Provide the [x, y] coordinate of the cell's center where the given text is located.  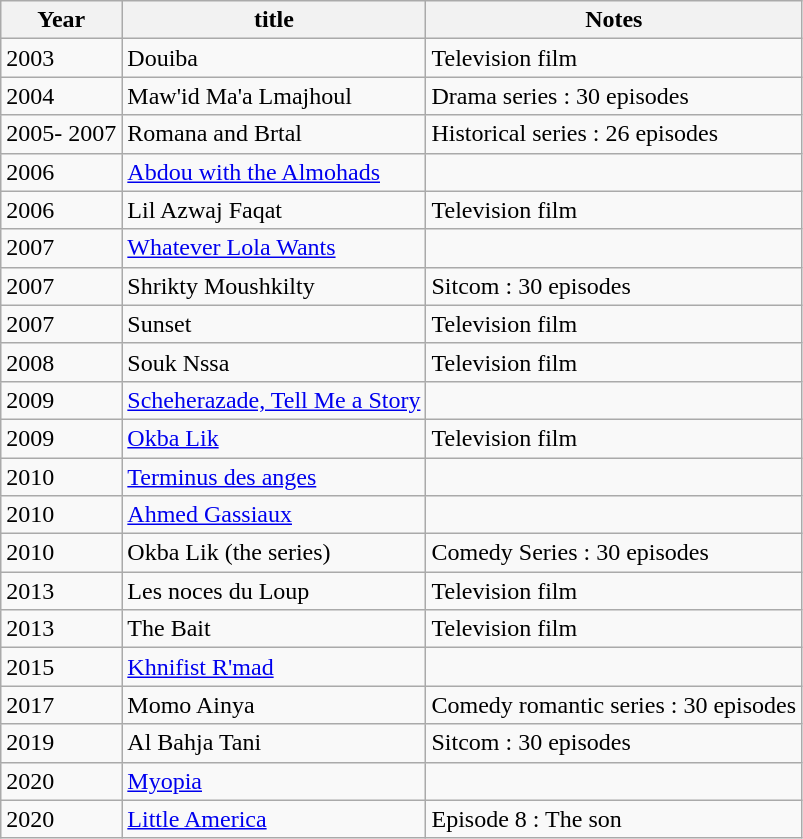
Khnifist R'mad [274, 667]
Sunset [274, 324]
2019 [62, 743]
Momo Ainya [274, 705]
Douiba [274, 58]
Little America [274, 819]
Year [62, 20]
2003 [62, 58]
Romana and Brtal [274, 134]
Historical series : 26 episodes [614, 134]
2015 [62, 667]
title [274, 20]
Okba Lik (the series) [274, 553]
2004 [62, 96]
2008 [62, 362]
Souk Nssa [274, 362]
Comedy Series : 30 episodes [614, 553]
Notes [614, 20]
Scheherazade, Tell Me a Story [274, 400]
2017 [62, 705]
The Bait [274, 629]
Episode 8 : The son [614, 819]
Lil Azwaj Faqat [274, 210]
Al Bahja Tani [274, 743]
Abdou with the Almohads [274, 172]
Maw'id Ma'a Lmajhoul [274, 96]
Terminus des anges [274, 477]
Whatever Lola Wants [274, 248]
Shrikty Moushkilty [274, 286]
Ahmed Gassiaux [274, 515]
Comedy romantic series : 30 episodes [614, 705]
Myopia [274, 781]
Okba Lik [274, 438]
Drama series : 30 episodes [614, 96]
Les noces du Loup [274, 591]
2005- 2007 [62, 134]
